Capture the cell that displays the provided text and extract its (x, y) central coordinate. 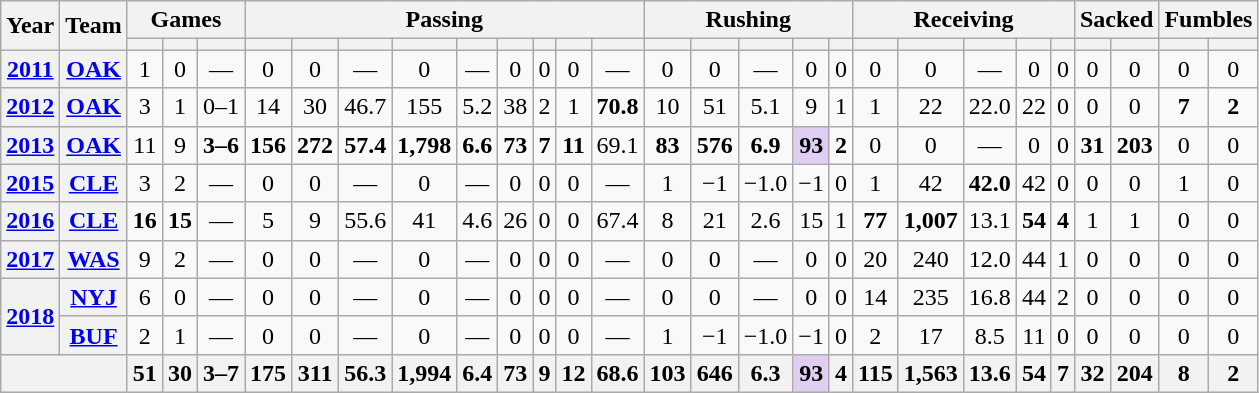
83 (668, 145)
Passing (445, 20)
Rushing (748, 20)
Year (30, 26)
Receiving (963, 20)
4.6 (478, 221)
240 (930, 259)
2015 (30, 183)
235 (930, 297)
77 (875, 221)
68.6 (618, 373)
6.3 (766, 373)
55.6 (366, 221)
10 (668, 107)
12.0 (990, 259)
203 (1135, 145)
Games (186, 20)
13.1 (990, 221)
69.1 (618, 145)
70.8 (618, 107)
BUF (94, 335)
204 (1135, 373)
576 (714, 145)
6.4 (478, 373)
272 (316, 145)
2016 (30, 221)
156 (268, 145)
1,007 (930, 221)
103 (668, 373)
22.0 (990, 107)
NYJ (94, 297)
2018 (30, 316)
Sacked (1116, 20)
1,563 (930, 373)
16 (144, 221)
42.0 (990, 183)
5 (268, 221)
38 (516, 107)
2013 (30, 145)
115 (875, 373)
1,798 (424, 145)
6.9 (766, 145)
2011 (30, 69)
2.6 (766, 221)
46.7 (366, 107)
175 (268, 373)
21 (714, 221)
Team (94, 26)
5.2 (478, 107)
6 (144, 297)
13.6 (990, 373)
17 (930, 335)
Fumbles (1208, 20)
6.6 (478, 145)
57.4 (366, 145)
16.8 (990, 297)
2012 (30, 107)
26 (516, 221)
2017 (30, 259)
8.5 (990, 335)
12 (574, 373)
31 (1092, 145)
0–1 (220, 107)
WAS (94, 259)
32 (1092, 373)
20 (875, 259)
5.1 (766, 107)
155 (424, 107)
41 (424, 221)
311 (316, 373)
1,994 (424, 373)
56.3 (366, 373)
67.4 (618, 221)
646 (714, 373)
3–6 (220, 145)
3–7 (220, 373)
